Extract the [x, y] coordinate from the center of the cell holding the provided text.  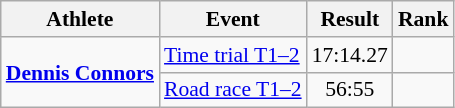
Rank [424, 19]
Road race T1–2 [233, 90]
Time trial T1–2 [233, 55]
Dennis Connors [80, 72]
Result [350, 19]
56:55 [350, 90]
Event [233, 19]
17:14.27 [350, 55]
Athlete [80, 19]
